For the text-containing cell, return its midpoint in (X, Y) coordinate format. 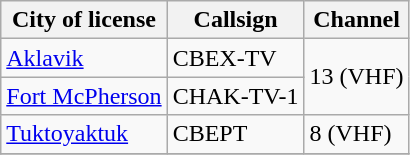
CBEX-TV (236, 58)
CHAK-TV-1 (236, 96)
Fort McPherson (84, 96)
Channel (356, 20)
CBEPT (236, 134)
Aklavik (84, 58)
Tuktoyaktuk (84, 134)
8 (VHF) (356, 134)
City of license (84, 20)
13 (VHF) (356, 77)
Callsign (236, 20)
